Search for the cell housing the specified text and yield its (x, y) center coordinate. 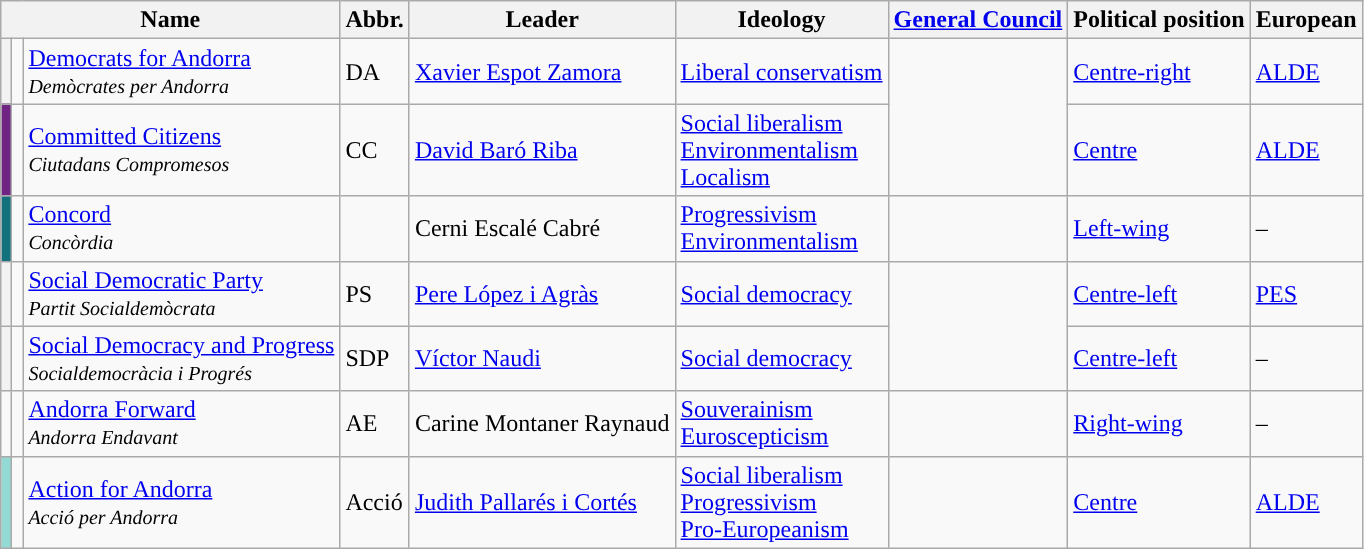
Liberal conservatism (782, 72)
Abbr. (375, 20)
General Council (978, 20)
PS (375, 294)
Judith Pallarés i Cortés (542, 502)
ConcordConcòrdia (182, 228)
SouverainismEuroscepticism (782, 424)
David Baró Riba (542, 150)
Action for AndorraAcció per Andorra (182, 502)
Ideology (782, 20)
Social Democratic PartyPartit Socialdemòcrata (182, 294)
European (1306, 20)
Democrats for AndorraDemòcrates per Andorra (182, 72)
Leader (542, 20)
Víctor Naudi (542, 358)
Political position (1159, 20)
Social Democracy and ProgressSocialdemocràcia i Progrés (182, 358)
DA (375, 72)
Xavier Espot Zamora (542, 72)
Pere López i Agràs (542, 294)
Social liberalismEnvironmentalismLocalism (782, 150)
Cerni Escalé Cabré (542, 228)
Acció (375, 502)
Centre-right (1159, 72)
PES (1306, 294)
Committed CitizensCiutadans Compromesos (182, 150)
Name (170, 20)
Left-wing (1159, 228)
Andorra ForwardAndorra Endavant (182, 424)
Social liberalismProgressivismPro-Europeanism (782, 502)
Right-wing (1159, 424)
SDP (375, 358)
AE (375, 424)
Carine Montaner Raynaud (542, 424)
CC (375, 150)
ProgressivismEnvironmentalism (782, 228)
